Scan for the cell matching the given text and deliver its (X, Y) coordinate at center. 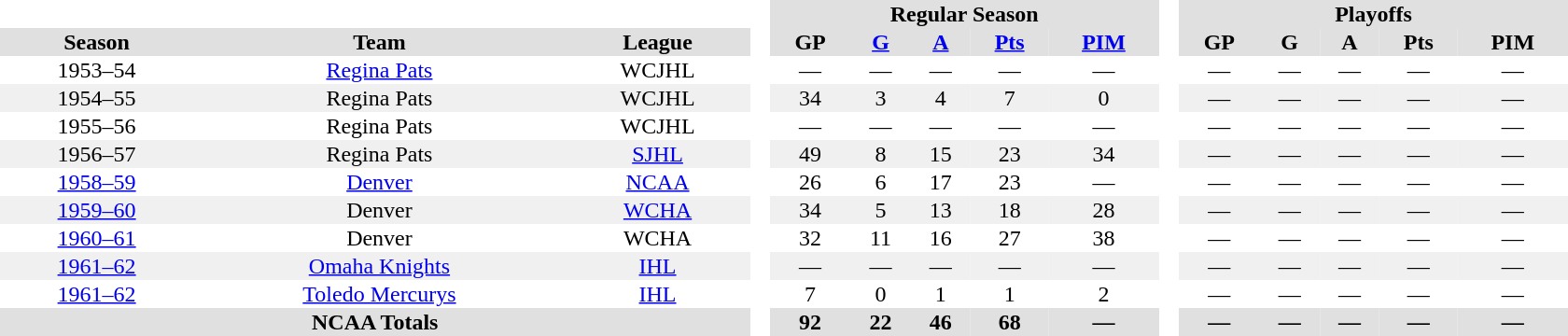
1959–60 (97, 210)
Omaha Knights (379, 266)
8 (880, 154)
38 (1103, 238)
1954–55 (97, 98)
NCAA Totals (375, 322)
Season (97, 42)
League (658, 42)
27 (1010, 238)
NCAA (658, 182)
2 (1103, 294)
1953–54 (97, 70)
1958–59 (97, 182)
49 (810, 154)
68 (1010, 322)
Toledo Mercurys (379, 294)
Regular Season (965, 14)
13 (941, 210)
1960–61 (97, 238)
16 (941, 238)
15 (941, 154)
5 (880, 210)
6 (880, 182)
18 (1010, 210)
1955–56 (97, 126)
4 (941, 98)
46 (941, 322)
3 (880, 98)
1956–57 (97, 154)
11 (880, 238)
Playoffs (1374, 14)
Team (379, 42)
32 (810, 238)
SJHL (658, 154)
26 (810, 182)
92 (810, 322)
17 (941, 182)
28 (1103, 210)
22 (880, 322)
